Pinpoint the cell where the given text exists, returning its (X, Y) midpoint coordinate. 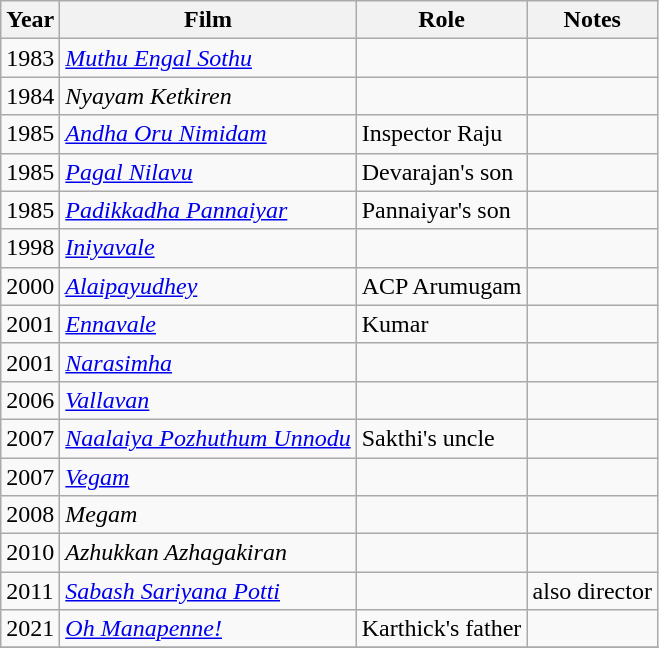
Padikkadha Pannaiyar (208, 210)
2006 (30, 400)
Muthu Engal Sothu (208, 58)
Year (30, 20)
also director (592, 591)
Andha Oru Nimidam (208, 134)
Alaipayudhey (208, 286)
Nyayam Ketkiren (208, 96)
Vallavan (208, 400)
Notes (592, 20)
Karthick's father (442, 629)
Vegam (208, 477)
2011 (30, 591)
Iniyavale (208, 248)
1998 (30, 248)
Azhukkan Azhagakiran (208, 553)
Pagal Nilavu (208, 172)
1984 (30, 96)
Role (442, 20)
Kumar (442, 324)
2010 (30, 553)
Film (208, 20)
Megam (208, 515)
2000 (30, 286)
Narasimha (208, 362)
Devarajan's son (442, 172)
Oh Manapenne! (208, 629)
2008 (30, 515)
Pannaiyar's son (442, 210)
Ennavale (208, 324)
Sakthi's uncle (442, 438)
Sabash Sariyana Potti (208, 591)
Inspector Raju (442, 134)
Naalaiya Pozhuthum Unnodu (208, 438)
2021 (30, 629)
ACP Arumugam (442, 286)
1983 (30, 58)
